Capture the cell that displays the provided text and extract its (x, y) central coordinate. 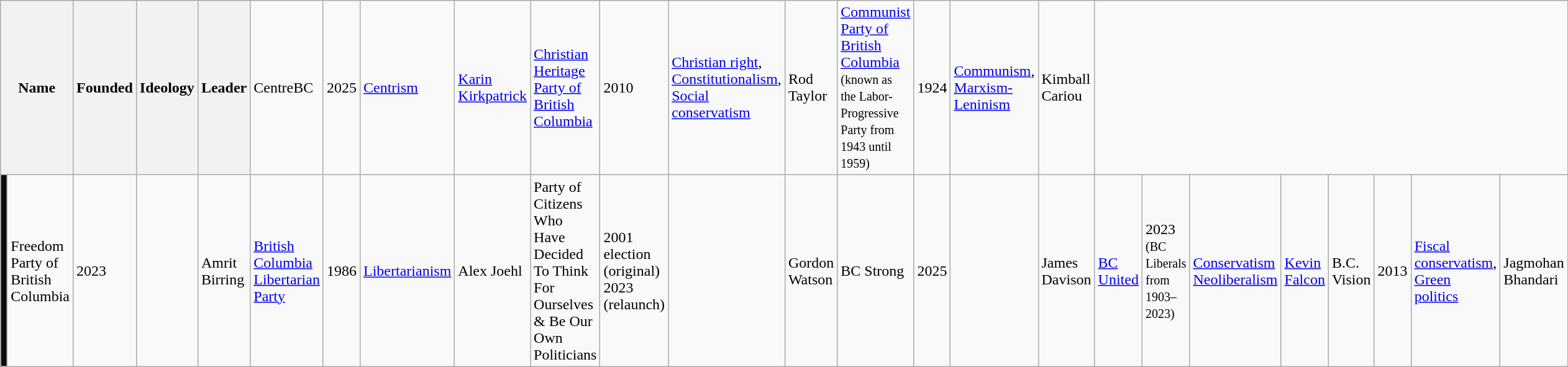
Alex Joehl (493, 271)
CentreBC (287, 88)
ConservatismNeoliberalism (1235, 271)
Centrism (407, 88)
Kimball Cariou (1066, 88)
Christian right, Constitutionalism, Social conservatism (727, 88)
2023(BC Liberals from 1903–2023) (1165, 271)
Founded (105, 88)
Christian Heritage Party of British Columbia (565, 88)
BC United (1118, 271)
Gordon Watson (811, 271)
Amrit Birring (224, 271)
2010 (634, 88)
British Columbia Libertarian Party (287, 271)
Kevin Falcon (1305, 271)
Name (37, 88)
Ideology (166, 88)
B.C. Vision (1351, 271)
Freedom Party of British Columbia (40, 271)
Fiscal conservatism, Green politics (1456, 271)
2001 election (original)2023 (relaunch) (634, 271)
Communism, Marxism-Leninism (994, 88)
1924 (932, 88)
BC Strong (876, 271)
Karin Kirkpatrick (493, 88)
2023 (105, 271)
Jagmohan Bhandari (1534, 271)
Party of Citizens Who Have Decided To Think For Ourselves & Be Our Own Politicians (565, 271)
Leader (224, 88)
1986 (342, 271)
Communist Party of British Columbia (known as the Labor-Progressive Party from 1943 until 1959) (876, 88)
Libertarianism (407, 271)
James Davison (1066, 271)
Rod Taylor (811, 88)
2013 (1393, 271)
